Detect which cell encompasses the target text, then output its (X, Y) center coordinate. 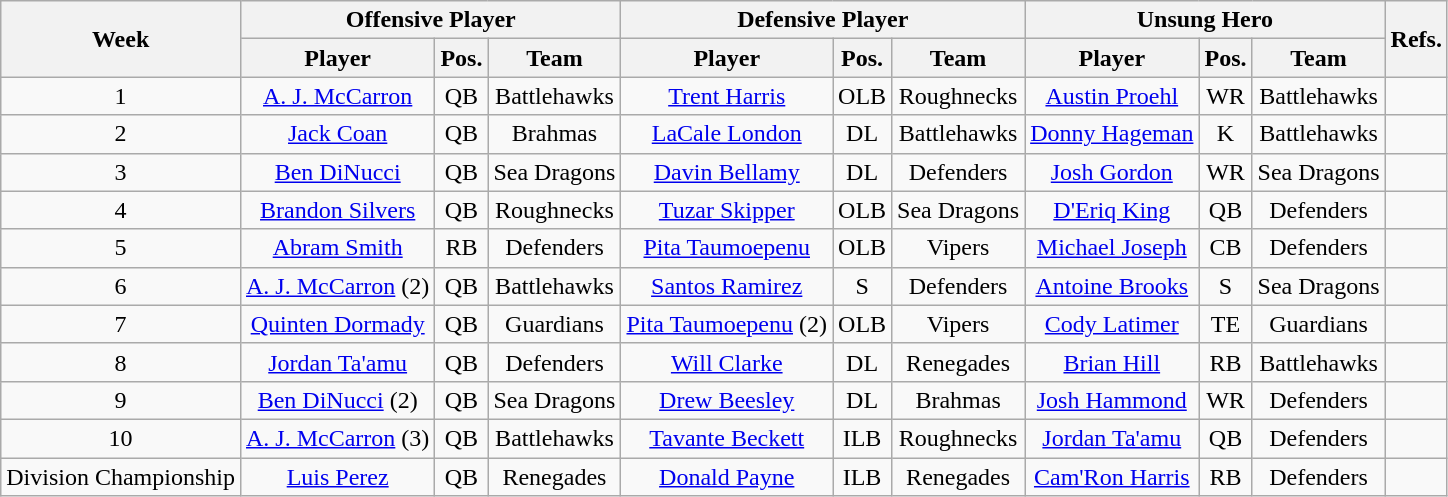
CB (1226, 248)
A. J. McCarron (2) (337, 286)
Ben DiNucci (2) (337, 400)
Tuzar Skipper (727, 210)
Drew Beesley (727, 400)
Brian Hill (1112, 362)
Josh Gordon (1112, 172)
Donald Payne (727, 477)
Tavante Beckett (727, 438)
Donny Hageman (1112, 134)
Pita Taumoepenu (2) (727, 324)
5 (121, 248)
Unsung Hero (1205, 20)
Week (121, 39)
Michael Joseph (1112, 248)
Luis Perez (337, 477)
A. J. McCarron (337, 96)
Defensive Player (823, 20)
Will Clarke (727, 362)
2 (121, 134)
K (1226, 134)
4 (121, 210)
LaCale London (727, 134)
Antoine Brooks (1112, 286)
Cody Latimer (1112, 324)
D'Eriq King (1112, 210)
Jack Coan (337, 134)
Santos Ramirez (727, 286)
6 (121, 286)
10 (121, 438)
Abram Smith (337, 248)
Austin Proehl (1112, 96)
Trent Harris (727, 96)
8 (121, 362)
Pita Taumoepenu (727, 248)
7 (121, 324)
Cam'Ron Harris (1112, 477)
Davin Bellamy (727, 172)
Ben DiNucci (337, 172)
3 (121, 172)
Offensive Player (430, 20)
9 (121, 400)
Division Championship (121, 477)
A. J. McCarron (3) (337, 438)
Josh Hammond (1112, 400)
Brandon Silvers (337, 210)
TE (1226, 324)
1 (121, 96)
Refs. (1416, 39)
Quinten Dormady (337, 324)
